Scan for the cell matching the given text and deliver its (x, y) coordinate at center. 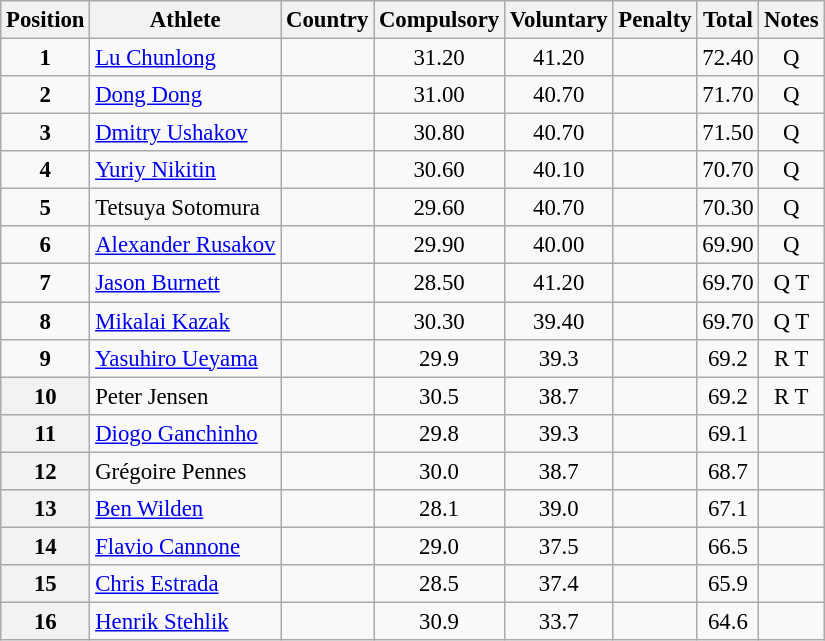
71.70 (728, 95)
11 (46, 433)
Peter Jensen (186, 396)
Penalty (655, 20)
16 (46, 621)
14 (46, 546)
Jason Burnett (186, 283)
Country (328, 20)
Lu Chunlong (186, 58)
Ben Wilden (186, 509)
30.80 (440, 133)
28.5 (440, 584)
9 (46, 358)
Mikalai Kazak (186, 321)
39.40 (558, 321)
70.30 (728, 208)
30.9 (440, 621)
69.90 (728, 245)
5 (46, 208)
30.60 (440, 170)
6 (46, 245)
Henrik Stehlik (186, 621)
66.5 (728, 546)
Total (728, 20)
Yasuhiro Ueyama (186, 358)
Flavio Cannone (186, 546)
71.50 (728, 133)
Tetsuya Sotomura (186, 208)
72.40 (728, 58)
Diogo Ganchinho (186, 433)
Chris Estrada (186, 584)
39.0 (558, 509)
10 (46, 396)
31.00 (440, 95)
69.1 (728, 433)
29.8 (440, 433)
40.10 (558, 170)
12 (46, 471)
37.4 (558, 584)
37.5 (558, 546)
29.60 (440, 208)
15 (46, 584)
Alexander Rusakov (186, 245)
30.0 (440, 471)
65.9 (728, 584)
Athlete (186, 20)
40.00 (558, 245)
30.5 (440, 396)
8 (46, 321)
28.50 (440, 283)
29.0 (440, 546)
33.7 (558, 621)
64.6 (728, 621)
4 (46, 170)
Compulsory (440, 20)
67.1 (728, 509)
3 (46, 133)
Position (46, 20)
Notes (792, 20)
31.20 (440, 58)
70.70 (728, 170)
Yuriy Nikitin (186, 170)
2 (46, 95)
28.1 (440, 509)
30.30 (440, 321)
Grégoire Pennes (186, 471)
29.90 (440, 245)
68.7 (728, 471)
13 (46, 509)
Dong Dong (186, 95)
1 (46, 58)
Voluntary (558, 20)
Dmitry Ushakov (186, 133)
7 (46, 283)
29.9 (440, 358)
